Extract the (x, y) coordinate from the center of the cell holding the provided text.  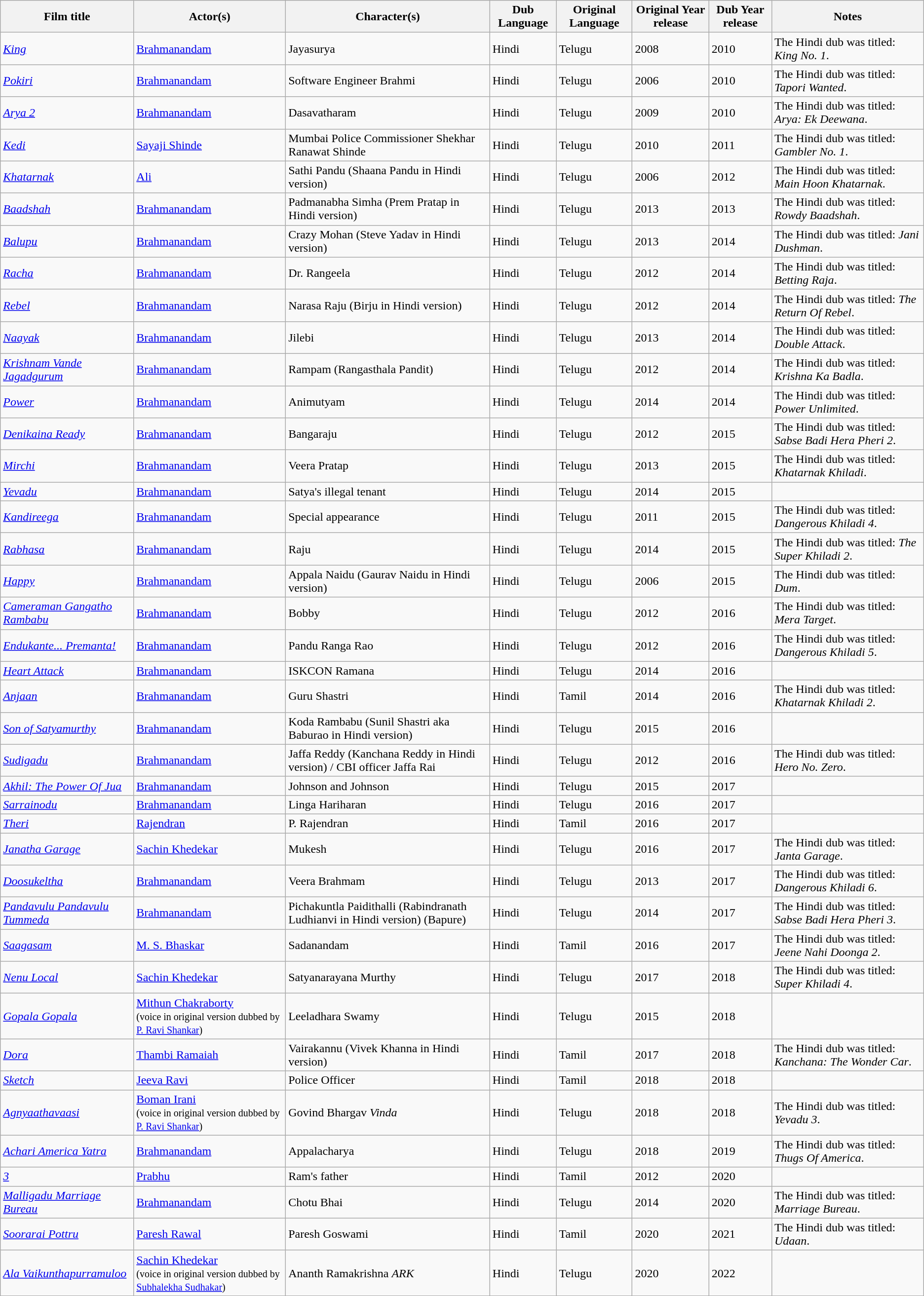
Krishnam Vande Jagadgurum (67, 369)
Sathi Pandu (Shaana Pandu in Hindi version) (388, 177)
Sadanandam (388, 946)
Jaffa Reddy (Kanchana Reddy in Hindi version) / CBI officer Jaffa Rai (388, 760)
Johnson and Johnson (388, 786)
Gopala Gopala (67, 1016)
Original Language (594, 17)
Sudigadu (67, 760)
Happy (67, 581)
The Hindi dub was titled: Thugs Of America. (847, 1151)
Akhil: The Power Of Jua (67, 786)
Crazy Mohan (Steve Yadav in Hindi version) (388, 241)
The Hindi dub was titled: Arya: Ek Deewana. (847, 113)
Nenu Local (67, 977)
Pokiri (67, 81)
Jayasurya (388, 48)
Rabhasa (67, 549)
Original Year release (670, 17)
The Hindi dub was titled: Udaan. (847, 1234)
Ala Vaikunthapurramuloo (67, 1273)
Pichakuntla Paidithalli (Rabindranath Ludhianvi in Hindi version) (Bapure) (388, 913)
Rebel (67, 305)
The Hindi dub was titled: Kanchana: The Wonder Car. (847, 1055)
The Hindi dub was titled: Dangerous Khiladi 6. (847, 881)
The Hindi dub was titled: The Return Of Rebel. (847, 305)
Notes (847, 17)
Pandavulu Pandavulu Tummeda (67, 913)
Son of Satyamurthy (67, 728)
The Hindi dub was titled: Hero No. Zero. (847, 760)
The Hindi dub was titled: Betting Raja. (847, 273)
Jilebi (388, 338)
Sachin Khedekar(voice in original version dubbed by Subhalekha Sudhakar) (210, 1273)
The Hindi dub was titled: Krishna Ka Badla. (847, 369)
Sayaji Shinde (210, 145)
The Hindi dub was titled: Yevadu 3. (847, 1112)
Mithun Chakraborty(voice in original version dubbed by P. Ravi Shankar) (210, 1016)
The Hindi dub was titled: Dum. (847, 581)
Dora (67, 1055)
Prabhu (210, 1177)
Dr. Rangeela (388, 273)
Leeladhara Swamy (388, 1016)
Appalacharya (388, 1151)
Satyanarayana Murthy (388, 977)
Mukesh (388, 849)
2019 (740, 1151)
Balupu (67, 241)
Bobby (388, 613)
The Hindi dub was titled: Dangerous Khiladi 4. (847, 517)
Pandu Ranga Rao (388, 646)
The Hindi dub was titled: Gambler No. 1. (847, 145)
Kandireega (67, 517)
Jeeva Ravi (210, 1080)
Naayak (67, 338)
The Hindi dub was titled: Sabse Badi Hera Pheri 2. (847, 434)
Linga Hariharan (388, 804)
The Hindi dub was titled: Dangerous Khiladi 5. (847, 646)
Saagasam (67, 946)
Agnyaathavaasi (67, 1112)
Dub Language (523, 17)
Dasavatharam (388, 113)
Kedi (67, 145)
Racha (67, 273)
Ali (210, 177)
Police Officer (388, 1080)
Bangaraju (388, 434)
The Hindi dub was titled: Main Hoon Khatarnak. (847, 177)
Ram's father (388, 1177)
Film title (67, 17)
The Hindi dub was titled: Rowdy Baadshah. (847, 209)
Power (67, 402)
Sarrainodu (67, 804)
Denikaina Ready (67, 434)
The Hindi dub was titled: Khatarnak Khiladi. (847, 466)
Endukante... Premanta! (67, 646)
2008 (670, 48)
The Hindi dub was titled: Sabse Badi Hera Pheri 3. (847, 913)
Vairakannu (Vivek Khanna in Hindi version) (388, 1055)
Malligadu Marriage Bureau (67, 1202)
Achari America Yatra (67, 1151)
The Hindi dub was titled: Double Attack. (847, 338)
Special appearance (388, 517)
Anjaan (67, 696)
Padmanabha Simha (Prem Pratap in Hindi version) (388, 209)
Ananth Ramakrishna ARK (388, 1273)
Koda Rambabu (Sunil Shastri aka Baburao in Hindi version) (388, 728)
Paresh Rawal (210, 1234)
The Hindi dub was titled: Jeene Nahi Doonga 2. (847, 946)
Thambi Ramaiah (210, 1055)
Khatarnak (67, 177)
P. Rajendran (388, 823)
Doosukeltha (67, 881)
ISKCON Ramana (388, 671)
King (67, 48)
Actor(s) (210, 17)
3 (67, 1177)
2009 (670, 113)
The Hindi dub was titled: Janta Garage. (847, 849)
Rajendran (210, 823)
Mirchi (67, 466)
Govind Bhargav Vinda (388, 1112)
Theri (67, 823)
2021 (740, 1234)
Veera Pratap (388, 466)
The Hindi dub was titled: Power Unlimited. (847, 402)
Baadshah (67, 209)
Heart Attack (67, 671)
The Hindi dub was titled: Super Khiladi 4. (847, 977)
Narasa Raju (Birju in Hindi version) (388, 305)
The Hindi dub was titled: Mera Target. (847, 613)
Yevadu (67, 492)
M. S. Bhaskar (210, 946)
The Hindi dub was titled: Marriage Bureau. (847, 1202)
Mumbai Police Commissioner Shekhar Ranawat Shinde (388, 145)
Cameraman Gangatho Rambabu (67, 613)
2022 (740, 1273)
The Hindi dub was titled: Jani Dushman. (847, 241)
Raju (388, 549)
Boman Irani(voice in original version dubbed by P. Ravi Shankar) (210, 1112)
Dub Year release (740, 17)
Veera Brahmam (388, 881)
Animutyam (388, 402)
Soorarai Pottru (67, 1234)
Character(s) (388, 17)
Software Engineer Brahmi (388, 81)
Guru Shastri (388, 696)
The Hindi dub was titled: King No. 1. (847, 48)
Rampam (Rangasthala Pandit) (388, 369)
Janatha Garage (67, 849)
Satya's illegal tenant (388, 492)
Chotu Bhai (388, 1202)
The Hindi dub was titled: The Super Khiladi 2. (847, 549)
Arya 2 (67, 113)
Appala Naidu (Gaurav Naidu in Hindi version) (388, 581)
Sketch (67, 1080)
The Hindi dub was titled: Tapori Wanted. (847, 81)
The Hindi dub was titled: Khatarnak Khiladi 2. (847, 696)
Paresh Goswami (388, 1234)
